Locate the cell with the specified text and output its [X, Y] center coordinate. 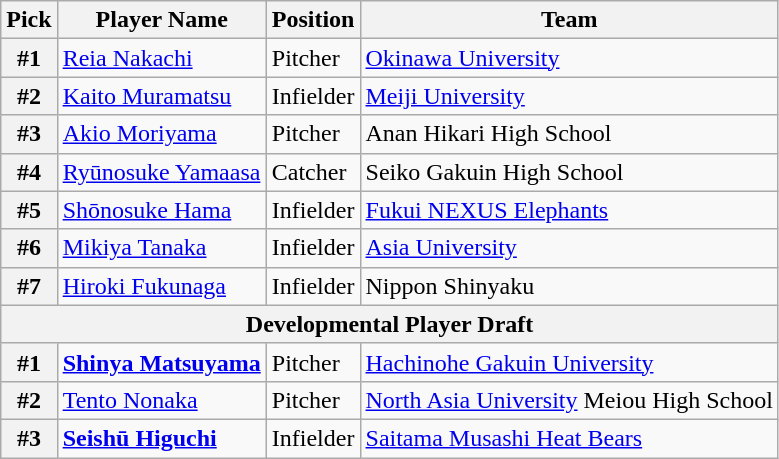
North Asia University Meiou High School [569, 400]
Shōnosuke Hama [162, 210]
Meiji University [569, 96]
Saitama Musashi Heat Bears [569, 438]
Reia Nakachi [162, 58]
#6 [29, 248]
#7 [29, 286]
Hachinohe Gakuin University [569, 362]
#5 [29, 210]
Fukui NEXUS Elephants [569, 210]
Ryūnosuke Yamaasa [162, 172]
Asia University [569, 248]
Tento Nonaka [162, 400]
Kaito Muramatsu [162, 96]
Seishū Higuchi [162, 438]
Akio Moriyama [162, 134]
Team [569, 20]
Okinawa University [569, 58]
Catcher [313, 172]
Player Name [162, 20]
#4 [29, 172]
Nippon Shinyaku [569, 286]
Anan Hikari High School [569, 134]
Shinya Matsuyama [162, 362]
Seiko Gakuin High School [569, 172]
Position [313, 20]
Developmental Player Draft [390, 324]
Hiroki Fukunaga [162, 286]
Mikiya Tanaka [162, 248]
Pick [29, 20]
